Detect which cell encompasses the target text, then output its [x, y] center coordinate. 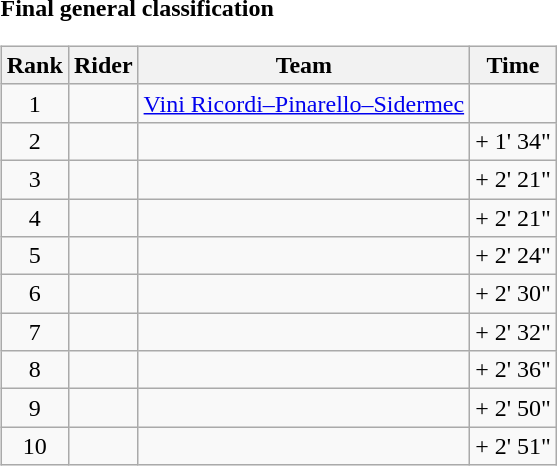
10 [34, 446]
+ 2' 32" [514, 332]
5 [34, 256]
+ 2' 30" [514, 294]
4 [34, 217]
+ 2' 24" [514, 256]
1 [34, 103]
Rider [103, 65]
8 [34, 370]
2 [34, 141]
+ 2' 51" [514, 446]
7 [34, 332]
6 [34, 294]
9 [34, 408]
Vini Ricordi–Pinarello–Sidermec [304, 103]
+ 1' 34" [514, 141]
Time [514, 65]
+ 2' 36" [514, 370]
3 [34, 179]
Rank [34, 65]
+ 2' 50" [514, 408]
Team [304, 65]
